Locate the cell with the specified text and output its [x, y] center coordinate. 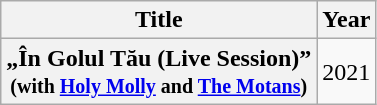
„În Golul Tău (Live Session)”(with Holy Molly and The Motans) [159, 72]
2021 [346, 72]
Title [159, 20]
Year [346, 20]
